Return (x, y) of the center of cell containing provided text 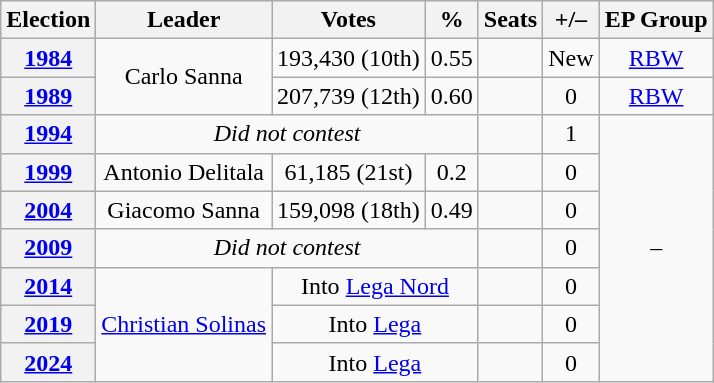
Votes (349, 20)
2014 (48, 286)
% (452, 20)
2024 (48, 362)
Carlo Sanna (184, 77)
Christian Solinas (184, 324)
Seats (510, 20)
Into Lega Nord (376, 286)
+/– (571, 20)
1989 (48, 96)
2019 (48, 324)
0.2 (452, 172)
61,185 (21st) (349, 172)
Leader (184, 20)
Antonio Delitala (184, 172)
EP Group (656, 20)
0.49 (452, 210)
1984 (48, 58)
0.60 (452, 96)
159,098 (18th) (349, 210)
New (571, 58)
Election (48, 20)
1 (571, 134)
0.55 (452, 58)
1994 (48, 134)
193,430 (10th) (349, 58)
Giacomo Sanna (184, 210)
2009 (48, 248)
– (656, 248)
207,739 (12th) (349, 96)
1999 (48, 172)
2004 (48, 210)
